Provide the [X, Y] coordinate of the cell's center where the given text is located.  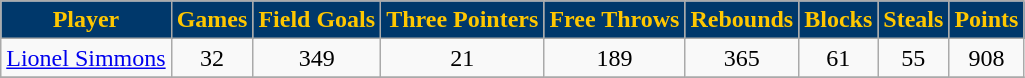
32 [212, 58]
Field Goals [317, 20]
Lionel Simmons [86, 58]
349 [317, 58]
Rebounds [742, 20]
Points [986, 20]
189 [614, 58]
Three Pointers [462, 20]
Free Throws [614, 20]
21 [462, 58]
Games [212, 20]
365 [742, 58]
Blocks [838, 20]
61 [838, 58]
Player [86, 20]
908 [986, 58]
55 [914, 58]
Steals [914, 20]
